From the cell containing the given text, extract its center point as [x, y] coordinate. 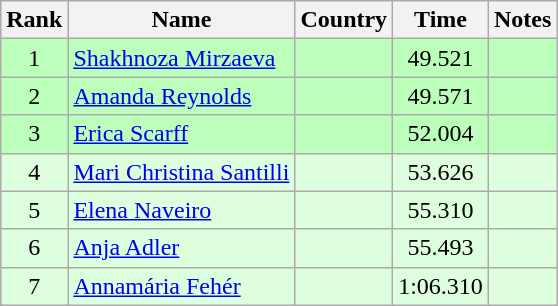
3 [34, 134]
Time [441, 20]
Erica Scarff [182, 134]
1 [34, 58]
5 [34, 210]
Notes [522, 20]
49.571 [441, 96]
Rank [34, 20]
Annamária Fehér [182, 286]
Name [182, 20]
2 [34, 96]
49.521 [441, 58]
4 [34, 172]
7 [34, 286]
Country [344, 20]
Shakhnoza Mirzaeva [182, 58]
Mari Christina Santilli [182, 172]
53.626 [441, 172]
1:06.310 [441, 286]
6 [34, 248]
55.310 [441, 210]
Elena Naveiro [182, 210]
Amanda Reynolds [182, 96]
52.004 [441, 134]
Anja Adler [182, 248]
55.493 [441, 248]
